Scan for the cell matching the given text and deliver its (x, y) coordinate at center. 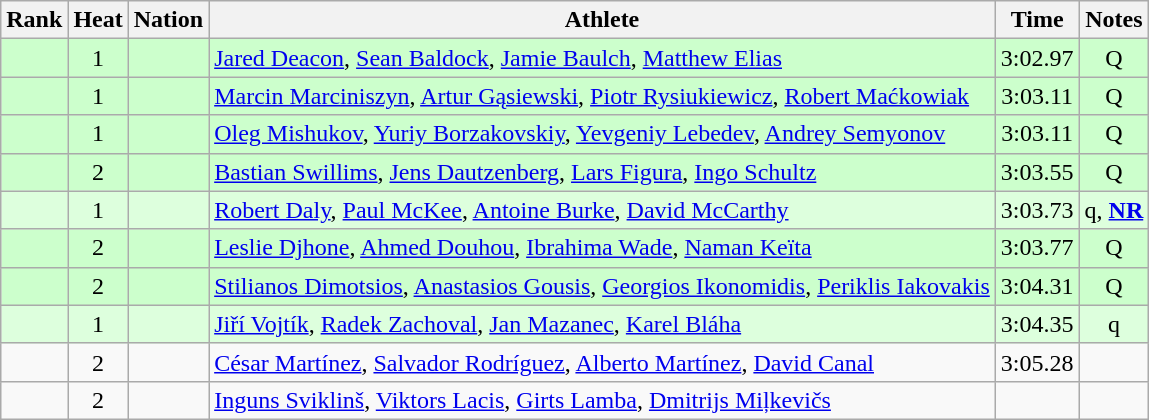
Stilianos Dimotsios, Anastasios Gousis, Georgios Ikonomidis, Periklis Iakovakis (602, 286)
Jared Deacon, Sean Baldock, Jamie Baulch, Matthew Elias (602, 58)
3:04.31 (1037, 286)
3:03.55 (1037, 172)
Nation (168, 20)
Oleg Mishukov, Yuriy Borzakovskiy, Yevgeniy Lebedev, Andrey Semyonov (602, 134)
Jiří Vojtík, Radek Zachoval, Jan Mazanec, Karel Bláha (602, 324)
q (1114, 324)
3:04.35 (1037, 324)
3:05.28 (1037, 362)
Inguns Sviklinš, Viktors Lacis, Girts Lamba, Dmitrijs Miļkevičs (602, 400)
q, NR (1114, 210)
3:02.97 (1037, 58)
Leslie Djhone, Ahmed Douhou, Ibrahima Wade, Naman Keïta (602, 248)
Rank (34, 20)
Marcin Marciniszyn, Artur Gąsiewski, Piotr Rysiukiewicz, Robert Maćkowiak (602, 96)
Bastian Swillims, Jens Dautzenberg, Lars Figura, Ingo Schultz (602, 172)
Robert Daly, Paul McKee, Antoine Burke, David McCarthy (602, 210)
3:03.73 (1037, 210)
3:03.77 (1037, 248)
César Martínez, Salvador Rodríguez, Alberto Martínez, David Canal (602, 362)
Heat (98, 20)
Athlete (602, 20)
Notes (1114, 20)
Time (1037, 20)
